Extract the [x, y] coordinate from the center of the cell holding the provided text.  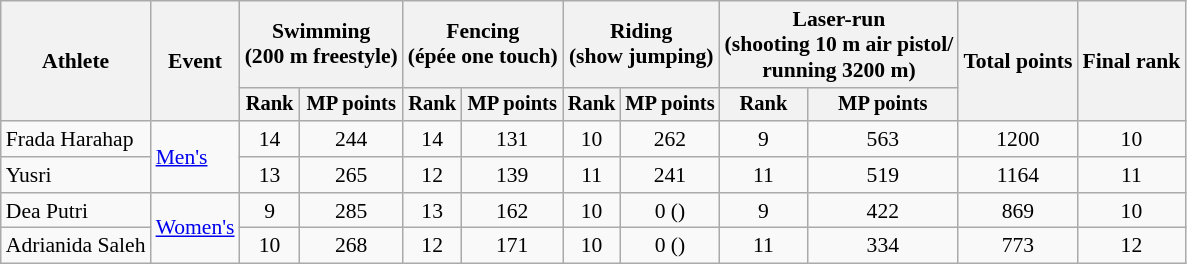
334 [882, 246]
519 [882, 175]
Dea Putri [76, 211]
Frada Harahap [76, 139]
Event [196, 61]
1200 [1018, 139]
Total points [1018, 61]
244 [352, 139]
139 [512, 175]
Swimming(200 m freestyle) [322, 44]
131 [512, 139]
Riding(show jumping) [642, 44]
Athlete [76, 61]
Men's [196, 156]
Laser-run(shooting 10 m air pistol/running 3200 m) [840, 44]
869 [1018, 211]
262 [670, 139]
422 [882, 211]
285 [352, 211]
265 [352, 175]
162 [512, 211]
773 [1018, 246]
Final rank [1131, 61]
Yusri [76, 175]
Women's [196, 228]
563 [882, 139]
171 [512, 246]
241 [670, 175]
1164 [1018, 175]
268 [352, 246]
Fencing(épée one touch) [483, 44]
Adrianida Saleh [76, 246]
